For the text-containing cell, return its midpoint in (x, y) coordinate format. 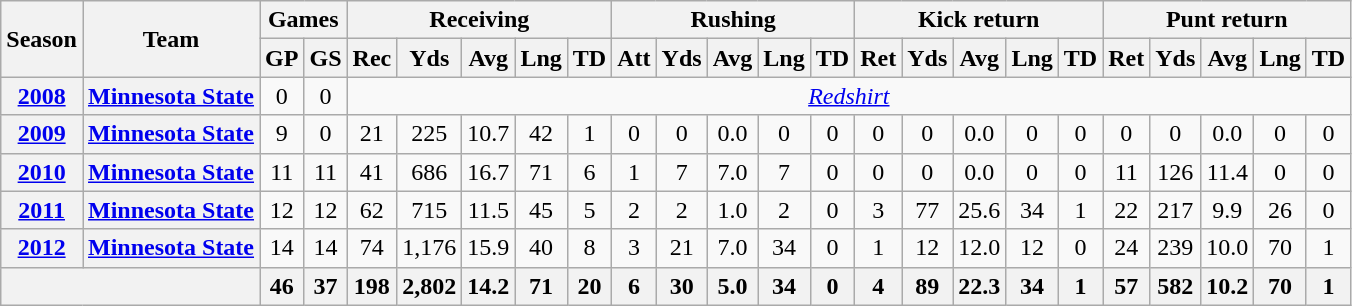
4 (878, 286)
Att (634, 58)
15.9 (488, 248)
2010 (42, 172)
Season (42, 39)
30 (682, 286)
42 (541, 134)
239 (1176, 248)
37 (326, 286)
GS (326, 58)
225 (430, 134)
8 (589, 248)
10.0 (1228, 248)
9.9 (1228, 210)
2012 (42, 248)
9 (282, 134)
40 (541, 248)
715 (430, 210)
217 (1176, 210)
89 (928, 286)
1.0 (732, 210)
22.3 (980, 286)
5.0 (732, 286)
GP (282, 58)
26 (1280, 210)
11.5 (488, 210)
2011 (42, 210)
2009 (42, 134)
14.2 (488, 286)
45 (541, 210)
11.4 (1228, 172)
686 (430, 172)
198 (372, 286)
1,176 (430, 248)
Receiving (480, 20)
25.6 (980, 210)
41 (372, 172)
126 (1176, 172)
22 (1126, 210)
77 (928, 210)
12.0 (980, 248)
Games (304, 20)
Punt return (1227, 20)
Rushing (734, 20)
2008 (42, 96)
Redshirt (849, 96)
16.7 (488, 172)
Team (170, 39)
582 (1176, 286)
57 (1126, 286)
10.2 (1228, 286)
10.7 (488, 134)
24 (1126, 248)
20 (589, 286)
62 (372, 210)
Rec (372, 58)
2,802 (430, 286)
Kick return (979, 20)
46 (282, 286)
5 (589, 210)
74 (372, 248)
